Capture the cell that displays the provided text and extract its [x, y] central coordinate. 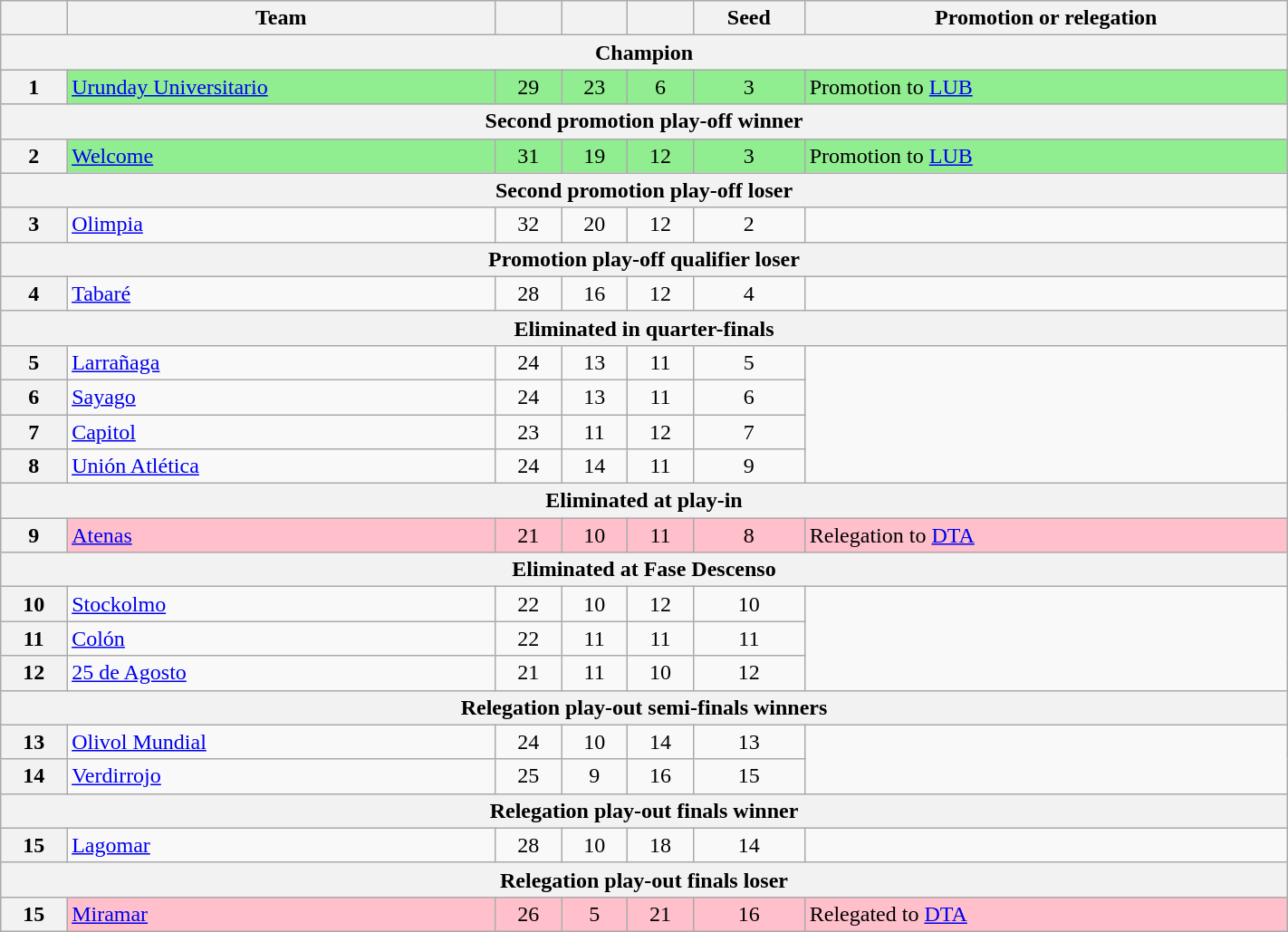
Larrañaga [281, 362]
Relegated to DTA [1045, 914]
Olivol Mundial [281, 742]
Tabaré [281, 293]
Team [281, 18]
Welcome [281, 156]
31 [529, 156]
Unión Atlética [281, 466]
Relegation play-out semi-finals winners [644, 707]
Eliminated in quarter-finals [644, 328]
Promotion or relegation [1045, 18]
32 [529, 225]
Eliminated at play-in [644, 501]
Urunday Universitario [281, 87]
Eliminated at Fase Descenso [644, 570]
Relegation play-out finals loser [644, 879]
Relegation to DTA [1045, 535]
Colón [281, 639]
Verdirrojo [281, 776]
1 [34, 87]
25 de Agosto [281, 673]
Champion [644, 53]
25 [529, 776]
19 [594, 156]
Relegation play-out finals winner [644, 811]
Olimpia [281, 225]
26 [529, 914]
Promotion play-off qualifier loser [644, 259]
18 [661, 845]
Stockolmo [281, 604]
Capitol [281, 432]
Miramar [281, 914]
Second promotion play-off winner [644, 121]
Atenas [281, 535]
Lagomar [281, 845]
Sayago [281, 397]
29 [529, 87]
20 [594, 225]
Second promotion play-off loser [644, 190]
Seed [748, 18]
